Return the [X, Y] coordinate for the center point of the cell that contains the specified text.  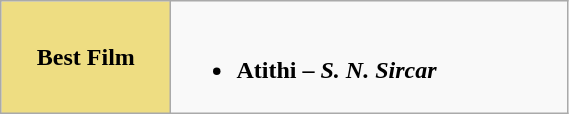
Best Film [86, 58]
Atithi – S. N. Sircar [370, 58]
